Extract the [x, y] coordinate from the center of the cell holding the provided text.  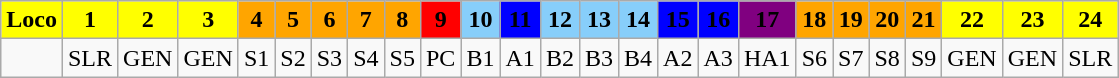
19 [851, 20]
S1 [256, 58]
B3 [598, 58]
13 [598, 20]
23 [1032, 20]
Loco [32, 20]
S2 [293, 58]
B2 [560, 58]
6 [329, 20]
S6 [814, 58]
22 [972, 20]
11 [520, 20]
S4 [366, 58]
1 [90, 20]
12 [560, 20]
B1 [480, 58]
A3 [718, 58]
18 [814, 20]
24 [1090, 20]
S8 [887, 58]
HA1 [767, 58]
S7 [851, 58]
16 [718, 20]
10 [480, 20]
5 [293, 20]
9 [440, 20]
20 [887, 20]
21 [923, 20]
A1 [520, 58]
A2 [678, 58]
8 [402, 20]
14 [638, 20]
S3 [329, 58]
4 [256, 20]
17 [767, 20]
7 [366, 20]
B4 [638, 58]
2 [148, 20]
S5 [402, 58]
S9 [923, 58]
PC [440, 58]
15 [678, 20]
3 [208, 20]
